Extract the [x, y] coordinate from the center of the cell holding the provided text.  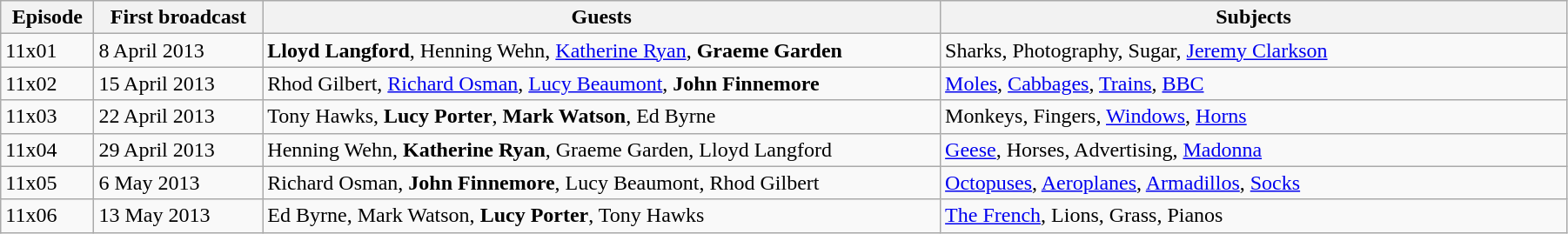
11x03 [47, 117]
11x05 [47, 183]
The French, Lions, Grass, Pianos [1254, 216]
Rhod Gilbert, Richard Osman, Lucy Beaumont, John Finnemore [602, 84]
Subjects [1254, 17]
Richard Osman, John Finnemore, Lucy Beaumont, Rhod Gilbert [602, 183]
22 April 2013 [178, 117]
Lloyd Langford, Henning Wehn, Katherine Ryan, Graeme Garden [602, 50]
29 April 2013 [178, 150]
Moles, Cabbages, Trains, BBC [1254, 84]
Octopuses, Aeroplanes, Armadillos, Socks [1254, 183]
Henning Wehn, Katherine Ryan, Graeme Garden, Lloyd Langford [602, 150]
11x06 [47, 216]
13 May 2013 [178, 216]
11x02 [47, 84]
6 May 2013 [178, 183]
Tony Hawks, Lucy Porter, Mark Watson, Ed Byrne [602, 117]
Episode [47, 17]
11x04 [47, 150]
Monkeys, Fingers, Windows, Horns [1254, 117]
Ed Byrne, Mark Watson, Lucy Porter, Tony Hawks [602, 216]
Sharks, Photography, Sugar, Jeremy Clarkson [1254, 50]
Geese, Horses, Advertising, Madonna [1254, 150]
11x01 [47, 50]
8 April 2013 [178, 50]
Guests [602, 17]
15 April 2013 [178, 84]
First broadcast [178, 17]
